Return [X, Y] of the center of cell containing provided text 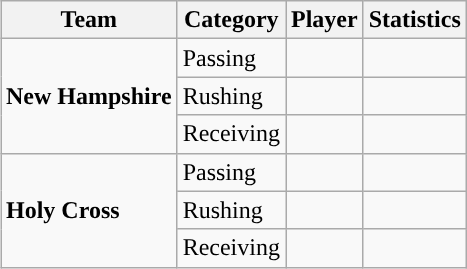
Statistics [414, 20]
Team [88, 20]
Category [231, 20]
Player [325, 20]
Holy Cross [88, 210]
New Hampshire [88, 96]
